Find where the given text appears and provide that cell's center as (X, Y) coordinate. 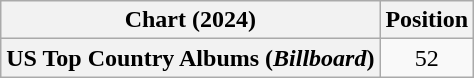
52 (427, 58)
Chart (2024) (190, 20)
US Top Country Albums (Billboard) (190, 58)
Position (427, 20)
